From the cell containing the given text, extract its center point as [X, Y] coordinate. 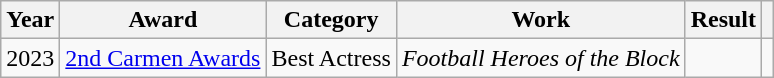
Football Heroes of the Block [540, 58]
Best Actress [331, 58]
Category [331, 20]
2nd Carmen Awards [163, 58]
Result [723, 20]
Award [163, 20]
2023 [30, 58]
Work [540, 20]
Year [30, 20]
